For the text-containing cell, return its midpoint in (X, Y) coordinate format. 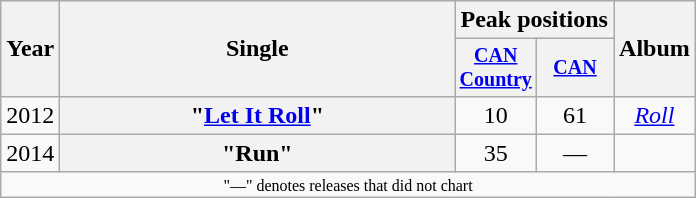
61 (576, 115)
35 (496, 153)
Album (655, 49)
"—" denotes releases that did not chart (348, 184)
"Run" (258, 153)
CAN (576, 68)
2014 (30, 153)
2012 (30, 115)
Peak positions (534, 20)
— (576, 153)
"Let It Roll" (258, 115)
Year (30, 49)
CAN Country (496, 68)
Roll (655, 115)
Single (258, 49)
10 (496, 115)
